Determine the [x, y] coordinate at the center of the cell enclosing the given text.  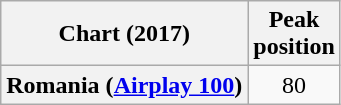
80 [294, 85]
Peakposition [294, 34]
Romania (Airplay 100) [124, 85]
Chart (2017) [124, 34]
